Return (X, Y) of the center of cell containing provided text 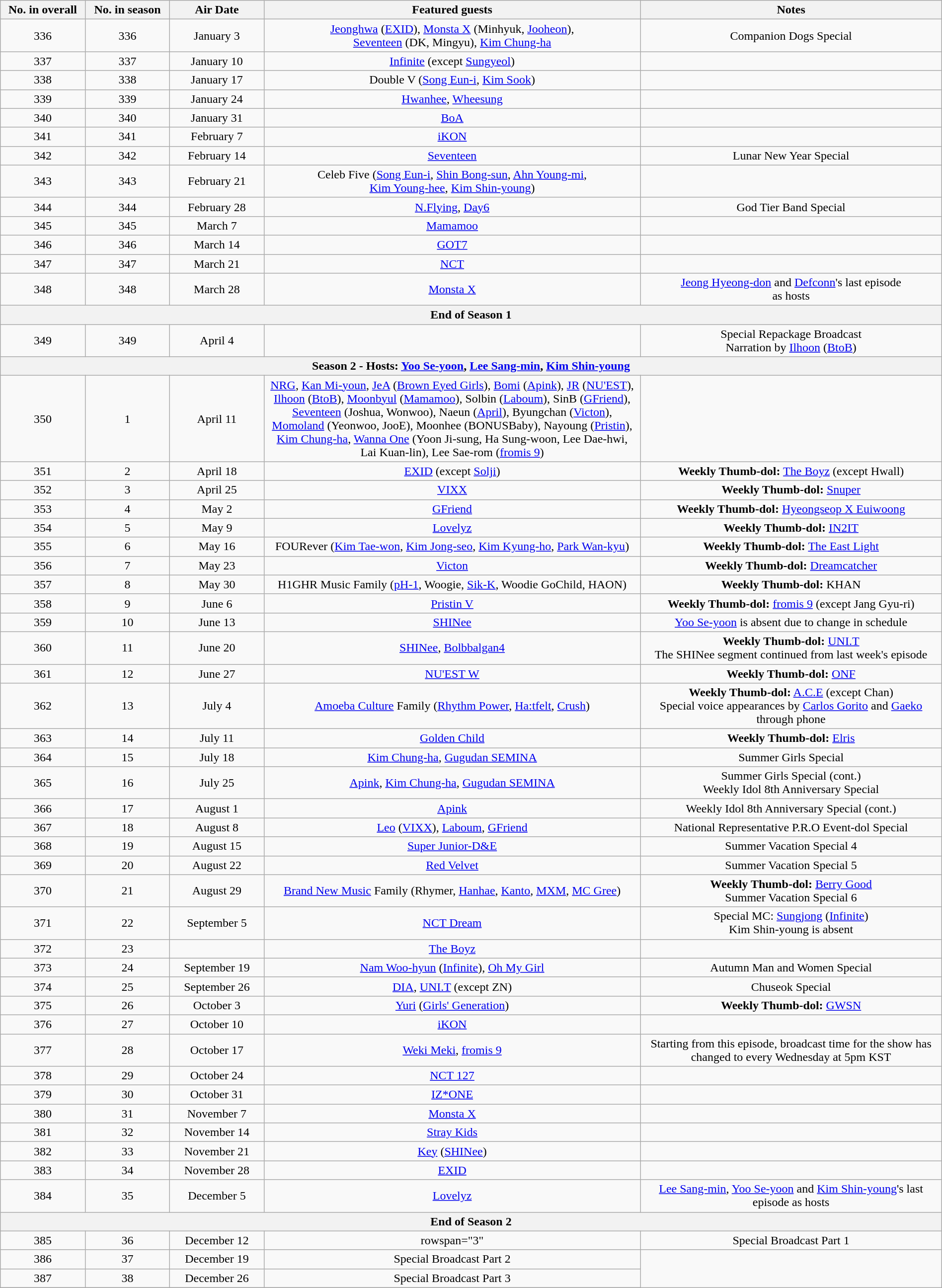
March 14 (217, 244)
367 (43, 827)
38 (127, 1278)
354 (43, 528)
373 (43, 967)
No. in season (127, 10)
July 11 (217, 738)
EXID (except Solji) (452, 471)
12 (127, 673)
Yuri (Girls' Generation) (452, 1005)
375 (43, 1005)
30 (127, 1095)
August 8 (217, 827)
7 (127, 565)
Notes (791, 10)
2 (127, 471)
Weekly Thumb-dol: IN2IT (791, 528)
End of Season 1 (471, 315)
Super Junior-D&E (452, 846)
14 (127, 738)
September 5 (217, 923)
381 (43, 1132)
358 (43, 603)
Lunar New Year Special (791, 156)
355 (43, 547)
GFriend (452, 509)
350 (43, 418)
Red Velvet (452, 865)
May 30 (217, 584)
Amoeba Culture Family (Rhythm Power, Ha:tfelt, Crush) (452, 706)
29 (127, 1076)
17 (127, 808)
BoA (452, 118)
Weekly Thumb-dol: A.C.E (except Chan) Special voice appearances by Carlos Gorito and Gaeko through phone (791, 706)
371 (43, 923)
September 19 (217, 967)
364 (43, 757)
February 28 (217, 207)
25 (127, 986)
January 24 (217, 99)
365 (43, 783)
369 (43, 865)
April 11 (217, 418)
August 1 (217, 808)
GOT7 (452, 244)
The Boyz (452, 949)
Summer Vacation Special 5 (791, 865)
385 (43, 1240)
Weekly Thumb-dol: Hyeongseop X Euiwoong (791, 509)
31 (127, 1114)
N.Flying, Day6 (452, 207)
Season 2 - Hosts: Yoo Se-yoon, Lee Sang-min, Kim Shin-young (471, 366)
Weekly Thumb-dol: GWSN (791, 1005)
13 (127, 706)
26 (127, 1005)
September 26 (217, 986)
rowspan="3" (452, 1240)
God Tier Band Special (791, 207)
Air Date (217, 10)
351 (43, 471)
8 (127, 584)
380 (43, 1114)
October 3 (217, 1005)
368 (43, 846)
March 7 (217, 226)
33 (127, 1151)
June 13 (217, 622)
3 (127, 490)
361 (43, 673)
356 (43, 565)
384 (43, 1196)
December 12 (217, 1240)
June 20 (217, 648)
5 (127, 528)
362 (43, 706)
382 (43, 1151)
August 29 (217, 890)
376 (43, 1024)
370 (43, 890)
36 (127, 1240)
October 10 (217, 1024)
December 5 (217, 1196)
December 19 (217, 1259)
August 15 (217, 846)
387 (43, 1278)
NU'EST W (452, 673)
April 4 (217, 341)
January 3 (217, 36)
35 (127, 1196)
34 (127, 1170)
November 7 (217, 1114)
April 18 (217, 471)
4 (127, 509)
July 25 (217, 783)
Seventeen (452, 156)
Weekly Thumb-dol: UNI.T The SHINee segment continued from last week's episode (791, 648)
October 24 (217, 1076)
March 21 (217, 264)
Weekly Thumb-dol: KHAN (791, 584)
Starting from this episode, broadcast time for the show has changed to every Wednesday at 5pm KST (791, 1049)
9 (127, 603)
11 (127, 648)
379 (43, 1095)
February 14 (217, 156)
Chuseok Special (791, 986)
Autumn Man and Women Special (791, 967)
National Representative P.R.O Event-dol Special (791, 827)
Lee Sang-min, Yoo Se-yoon and Kim Shin-young's last episode as hosts (791, 1196)
November 21 (217, 1151)
October 31 (217, 1095)
27 (127, 1024)
Weekly Thumb-dol: Elris (791, 738)
SHINee (452, 622)
Nam Woo-hyun (Infinite), Oh My Girl (452, 967)
H1GHR Music Family (pH-1, Woogie, Sik-K, Woodie GoChild, HAON) (452, 584)
360 (43, 648)
374 (43, 986)
22 (127, 923)
353 (43, 509)
15 (127, 757)
May 9 (217, 528)
Weekly Thumb-dol: The Boyz (except Hwall) (791, 471)
Double V (Song Eun-i, Kim Sook) (452, 80)
July 4 (217, 706)
1 (127, 418)
357 (43, 584)
Special Broadcast Part 3 (452, 1278)
May 16 (217, 547)
Apink (452, 808)
32 (127, 1132)
November 14 (217, 1132)
May 2 (217, 509)
37 (127, 1259)
Weekly Thumb-dol: The East Light (791, 547)
Featured guests (452, 10)
EXID (452, 1170)
Weekly Thumb-dol: Dreamcatcher (791, 565)
Brand New Music Family (Rhymer, Hanhae, Kanto, MXM, MC Gree) (452, 890)
Key (SHINee) (452, 1151)
Apink, Kim Chung-ha, Gugudan SEMINA (452, 783)
Jeong Hyeong-don and Defconn's last episode as hosts (791, 289)
21 (127, 890)
SHINee, Bolbbalgan4 (452, 648)
Stray Kids (452, 1132)
Yoo Se-yoon is absent due to change in schedule (791, 622)
383 (43, 1170)
359 (43, 622)
6 (127, 547)
Companion Dogs Special (791, 36)
August 22 (217, 865)
February 7 (217, 137)
20 (127, 865)
October 17 (217, 1049)
19 (127, 846)
Special Broadcast Part 2 (452, 1259)
December 26 (217, 1278)
Hwanhee, Wheesung (452, 99)
No. in overall (43, 10)
Celeb Five (Song Eun-i, Shin Bong-sun, Ahn Young-mi, Kim Young-hee, Kim Shin-young) (452, 181)
Summer Girls Special (791, 757)
363 (43, 738)
June 27 (217, 673)
July 18 (217, 757)
Kim Chung-ha, Gugudan SEMINA (452, 757)
Special MC: Sungjong (Infinite)Kim Shin-young is absent (791, 923)
Summer Girls Special (cont.)Weekly Idol 8th Anniversary Special (791, 783)
Weekly Idol 8th Anniversary Special (cont.) (791, 808)
NCT 127 (452, 1076)
372 (43, 949)
18 (127, 827)
NCT (452, 264)
June 6 (217, 603)
FOURever (Kim Tae-won, Kim Jong-seo, Kim Kyung-ho, Park Wan-kyu) (452, 547)
January 31 (217, 118)
Jeonghwa (EXID), Monsta X (Minhyuk, Jooheon), Seventeen (DK, Mingyu), Kim Chung-ha (452, 36)
November 28 (217, 1170)
May 23 (217, 565)
352 (43, 490)
Victon (452, 565)
January 17 (217, 80)
Weekly Thumb-dol: Berry Good Summer Vacation Special 6 (791, 890)
Golden Child (452, 738)
Weekly Thumb-dol: ONF (791, 673)
386 (43, 1259)
IZ*ONE (452, 1095)
Leo (VIXX), Laboum, GFriend (452, 827)
End of Season 2 (471, 1221)
377 (43, 1049)
Special Broadcast Part 1 (791, 1240)
February 21 (217, 181)
Pristin V (452, 603)
VIXX (452, 490)
NCT Dream (452, 923)
January 10 (217, 61)
Weekly Thumb-dol: fromis 9 (except Jang Gyu-ri) (791, 603)
28 (127, 1049)
March 28 (217, 289)
16 (127, 783)
Infinite (except Sungyeol) (452, 61)
378 (43, 1076)
23 (127, 949)
DIA, UNI.T (except ZN) (452, 986)
10 (127, 622)
Special Repackage BroadcastNarration by Ilhoon (BtoB) (791, 341)
366 (43, 808)
Weekly Thumb-dol: Snuper (791, 490)
Mamamoo (452, 226)
24 (127, 967)
Summer Vacation Special 4 (791, 846)
Weki Meki, fromis 9 (452, 1049)
April 25 (217, 490)
